Capture the cell that displays the provided text and extract its [X, Y] central coordinate. 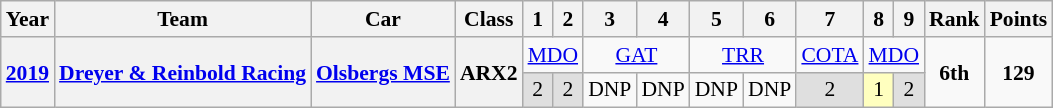
7 [830, 19]
Rank [954, 19]
COTA [830, 55]
5 [716, 19]
Year [28, 19]
ARX2 [489, 72]
Team [182, 19]
9 [909, 19]
Class [489, 19]
Dreyer & Reinbold Racing [182, 72]
3 [610, 19]
2019 [28, 72]
4 [662, 19]
Olsbergs MSE [383, 72]
6th [954, 72]
GAT [636, 55]
129 [1019, 72]
Car [383, 19]
8 [879, 19]
TRR [744, 55]
Points [1019, 19]
6 [770, 19]
